Scan for the cell matching the given text and deliver its [X, Y] coordinate at center. 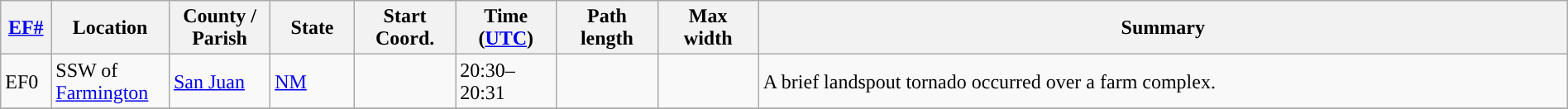
San Juan [219, 81]
County / Parish [219, 28]
NM [313, 81]
20:30–20:31 [506, 81]
Time (UTC) [506, 28]
State [313, 28]
A brief landspout tornado occurred over a farm complex. [1163, 81]
Max width [708, 28]
EF# [26, 28]
SSW of Farmington [111, 81]
Location [111, 28]
Summary [1163, 28]
Path length [607, 28]
EF0 [26, 81]
Start Coord. [404, 28]
